Return (X, Y) of the center of cell containing provided text 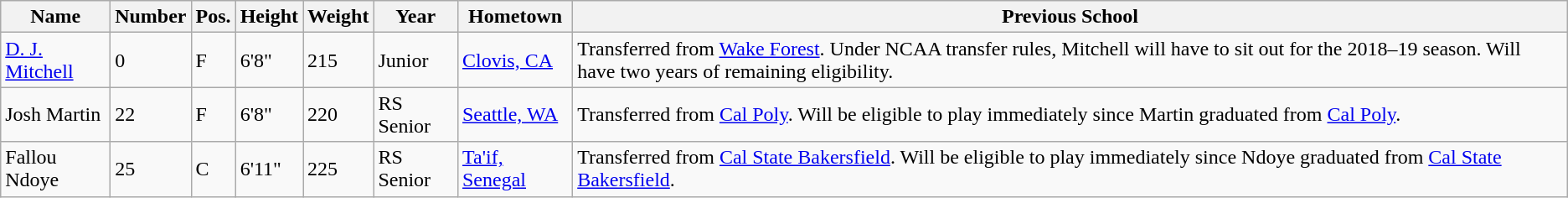
Number (151, 17)
215 (338, 60)
Height (269, 17)
C (213, 169)
Josh Martin (55, 114)
220 (338, 114)
D. J. Mitchell (55, 60)
Name (55, 17)
Junior (415, 60)
6'11" (269, 169)
Fallou Ndoye (55, 169)
25 (151, 169)
Seattle, WA (514, 114)
Pos. (213, 17)
Previous School (1070, 17)
0 (151, 60)
Ta'if, Senegal (514, 169)
22 (151, 114)
Transferred from Cal Poly. Will be eligible to play immediately since Martin graduated from Cal Poly. (1070, 114)
Transferred from Cal State Bakersfield. Will be eligible to play immediately since Ndoye graduated from Cal State Bakersfield. (1070, 169)
Hometown (514, 17)
Weight (338, 17)
Year (415, 17)
225 (338, 169)
Clovis, CA (514, 60)
